Extract the [X, Y] coordinate from the center of the cell holding the provided text.  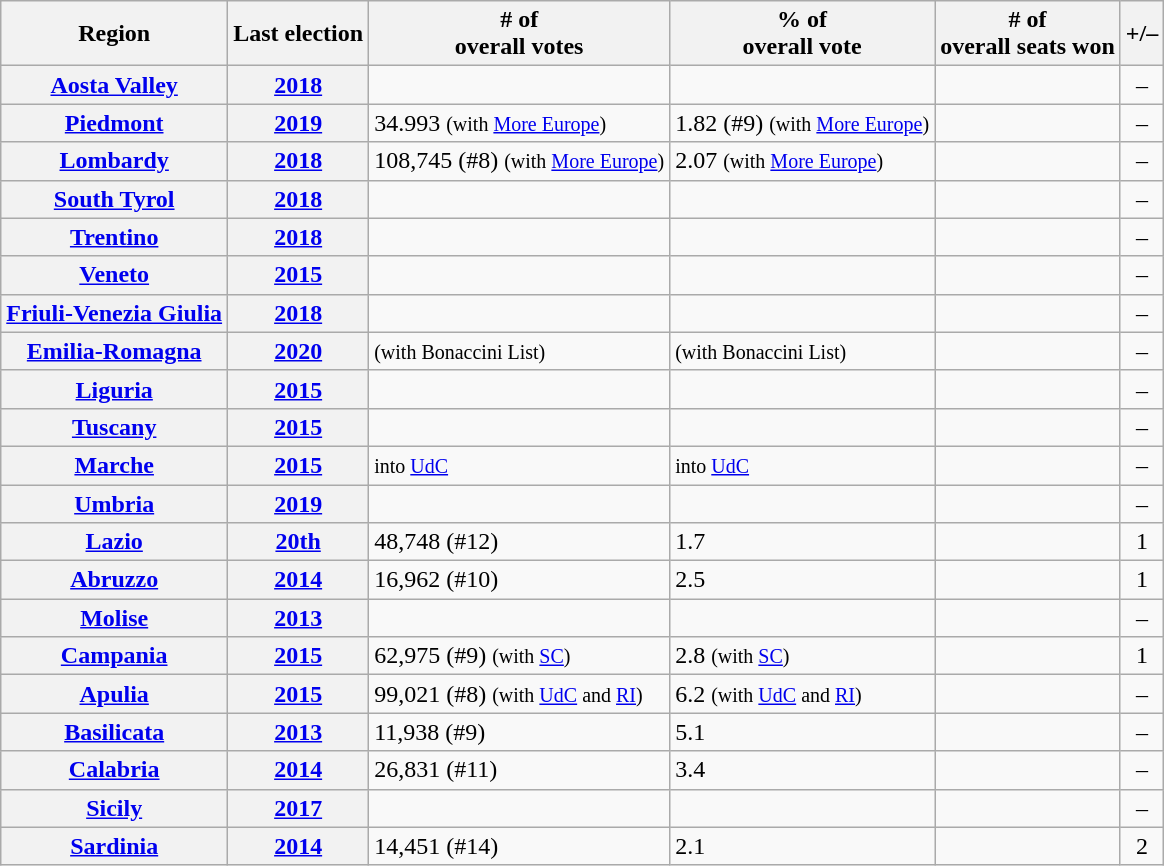
# ofoverall seats won [1028, 34]
Lazio [114, 542]
108,745 (#8) (with More Europe) [520, 161]
1.82 (#9) (with More Europe) [802, 123]
2.8 (with SC) [802, 656]
26,831 (#11) [520, 770]
Emilia-Romagna [114, 351]
Liguria [114, 389]
2.1 [802, 846]
Trentino [114, 237]
Campania [114, 656]
34.993 (with More Europe) [520, 123]
1.7 [802, 542]
South Tyrol [114, 199]
2020 [298, 351]
Calabria [114, 770]
Basilicata [114, 732]
Marche [114, 465]
Friuli-Venezia Giulia [114, 313]
% ofoverall vote [802, 34]
20th [298, 542]
14,451 (#14) [520, 846]
Abruzzo [114, 580]
Umbria [114, 503]
16,962 (#10) [520, 580]
Lombardy [114, 161]
2 [1142, 846]
99,021 (#8) (with UdC and RI) [520, 694]
Piedmont [114, 123]
Aosta Valley [114, 85]
Veneto [114, 275]
2017 [298, 808]
Sardinia [114, 846]
2.07 (with More Europe) [802, 161]
# ofoverall votes [520, 34]
Sicily [114, 808]
Last election [298, 34]
6.2 (with UdC and RI) [802, 694]
48,748 (#12) [520, 542]
11,938 (#9) [520, 732]
5.1 [802, 732]
Tuscany [114, 427]
+/– [1142, 34]
Molise [114, 618]
Apulia [114, 694]
3.4 [802, 770]
2.5 [802, 580]
62,975 (#9) (with SC) [520, 656]
Region [114, 34]
